Return (X, Y) of the center of cell containing provided text 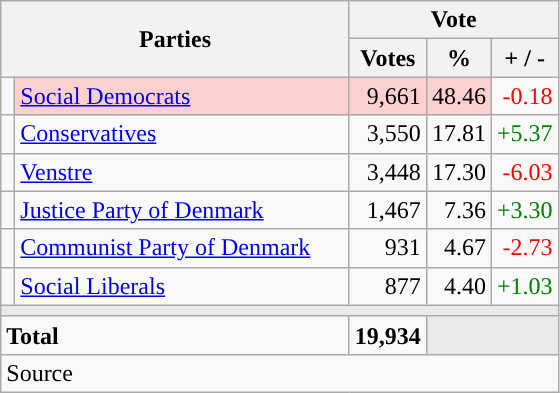
931 (388, 248)
+ / - (524, 58)
1,467 (388, 210)
877 (388, 286)
3,550 (388, 134)
Vote (454, 20)
4.67 (458, 248)
Communist Party of Denmark (182, 248)
48.46 (458, 96)
+1.03 (524, 286)
19,934 (388, 335)
4.40 (458, 286)
Conservatives (182, 134)
-6.03 (524, 172)
17.30 (458, 172)
Total (176, 335)
Parties (176, 39)
% (458, 58)
-0.18 (524, 96)
-2.73 (524, 248)
+3.30 (524, 210)
Social Liberals (182, 286)
+5.37 (524, 134)
17.81 (458, 134)
9,661 (388, 96)
Source (280, 373)
3,448 (388, 172)
Venstre (182, 172)
Social Democrats (182, 96)
Justice Party of Denmark (182, 210)
7.36 (458, 210)
Votes (388, 58)
